Detect which cell encompasses the target text, then output its (X, Y) center coordinate. 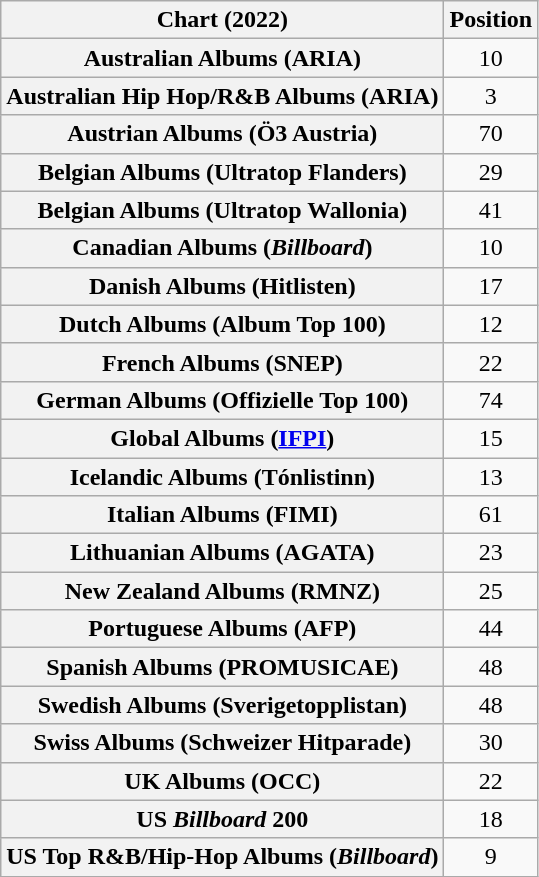
70 (491, 134)
Swiss Albums (Schweizer Hitparade) (222, 743)
41 (491, 210)
12 (491, 324)
Italian Albums (FIMI) (222, 515)
Canadian Albums (Billboard) (222, 248)
Australian Hip Hop/R&B Albums (ARIA) (222, 96)
23 (491, 553)
Spanish Albums (PROMUSICAE) (222, 667)
74 (491, 400)
New Zealand Albums (RMNZ) (222, 591)
Australian Albums (ARIA) (222, 58)
Austrian Albums (Ö3 Austria) (222, 134)
25 (491, 591)
Icelandic Albums (Tónlistinn) (222, 477)
Global Albums (IFPI) (222, 438)
Belgian Albums (Ultratop Wallonia) (222, 210)
Chart (2022) (222, 20)
US Billboard 200 (222, 819)
German Albums (Offizielle Top 100) (222, 400)
Lithuanian Albums (AGATA) (222, 553)
29 (491, 172)
Belgian Albums (Ultratop Flanders) (222, 172)
Dutch Albums (Album Top 100) (222, 324)
17 (491, 286)
Danish Albums (Hitlisten) (222, 286)
Portuguese Albums (AFP) (222, 629)
30 (491, 743)
Swedish Albums (Sverigetopplistan) (222, 705)
3 (491, 96)
Position (491, 20)
44 (491, 629)
French Albums (SNEP) (222, 362)
61 (491, 515)
9 (491, 857)
18 (491, 819)
US Top R&B/Hip-Hop Albums (Billboard) (222, 857)
15 (491, 438)
UK Albums (OCC) (222, 781)
13 (491, 477)
